Determine the (X, Y) coordinate at the center of the cell enclosing the given text.  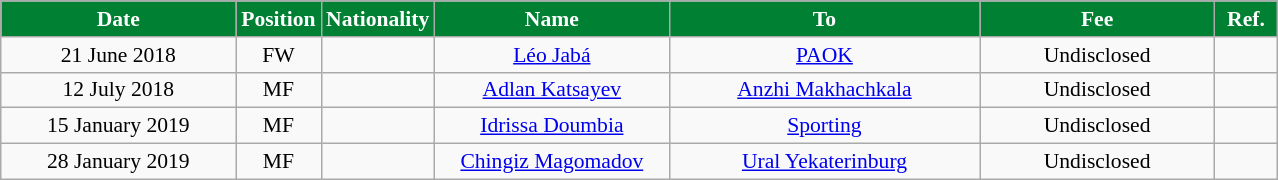
Adlan Katsayev (552, 90)
Chingiz Magomadov (552, 162)
Anzhi Makhachkala (824, 90)
PAOK (824, 55)
15 January 2019 (118, 126)
Position (278, 19)
Date (118, 19)
Idrissa Doumbia (552, 126)
Nationality (378, 19)
Fee (1098, 19)
28 January 2019 (118, 162)
21 June 2018 (118, 55)
Ref. (1246, 19)
12 July 2018 (118, 90)
FW (278, 55)
Ural Yekaterinburg (824, 162)
To (824, 19)
Name (552, 19)
Léo Jabá (552, 55)
Sporting (824, 126)
